From the cell containing the given text, extract its center point as (X, Y) coordinate. 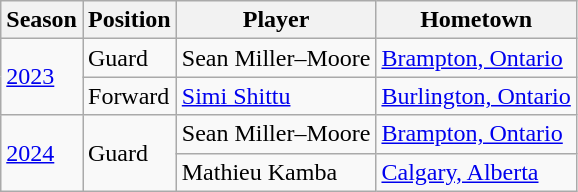
Calgary, Alberta (476, 172)
Mathieu Kamba (276, 172)
Position (129, 20)
Simi Shittu (276, 96)
Burlington, Ontario (476, 96)
2024 (42, 153)
Hometown (476, 20)
Season (42, 20)
Forward (129, 96)
Player (276, 20)
2023 (42, 77)
